Provide the (X, Y) coordinate of the cell's center where the given text is located.  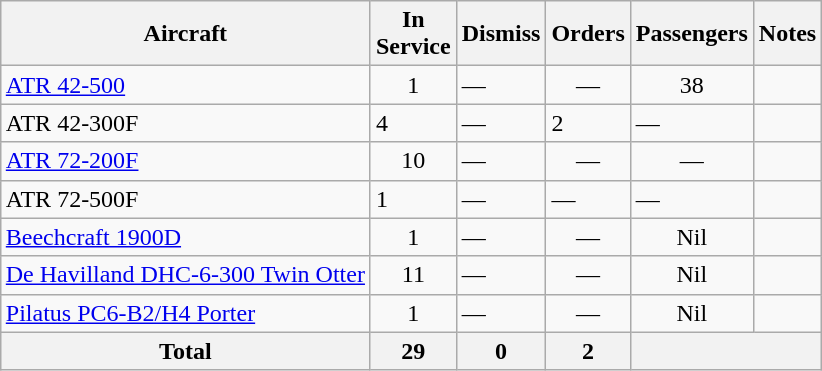
De Havilland DHC-6-300 Twin Otter (185, 275)
ATR 72-500F (185, 199)
Orders (588, 34)
ATR 72-200F (185, 161)
11 (413, 275)
Total (185, 351)
InService (413, 34)
29 (413, 351)
ATR 42-500 (185, 85)
ATR 42-300F (185, 123)
Aircraft (185, 34)
0 (501, 351)
Dismiss (501, 34)
Beechcraft 1900D (185, 237)
38 (692, 85)
Passengers (692, 34)
10 (413, 161)
Pilatus PC6-B2/H4 Porter (185, 313)
4 (413, 123)
Notes (787, 34)
